Output the [X, Y] coordinate of the center of the cell containing the given text.  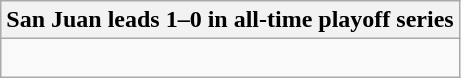
San Juan leads 1–0 in all-time playoff series [230, 20]
